Return the [X, Y] coordinate for the center point of the cell that contains the specified text.  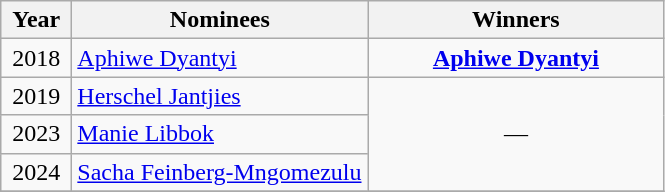
— [516, 134]
Sacha Feinberg-Mngomezulu [220, 172]
Herschel Jantjies [220, 96]
2018 [36, 58]
2023 [36, 134]
Manie Libbok [220, 134]
2019 [36, 96]
Year [36, 20]
Winners [516, 20]
Nominees [220, 20]
2024 [36, 172]
